Locate the cell with the specified text and output its (x, y) center coordinate. 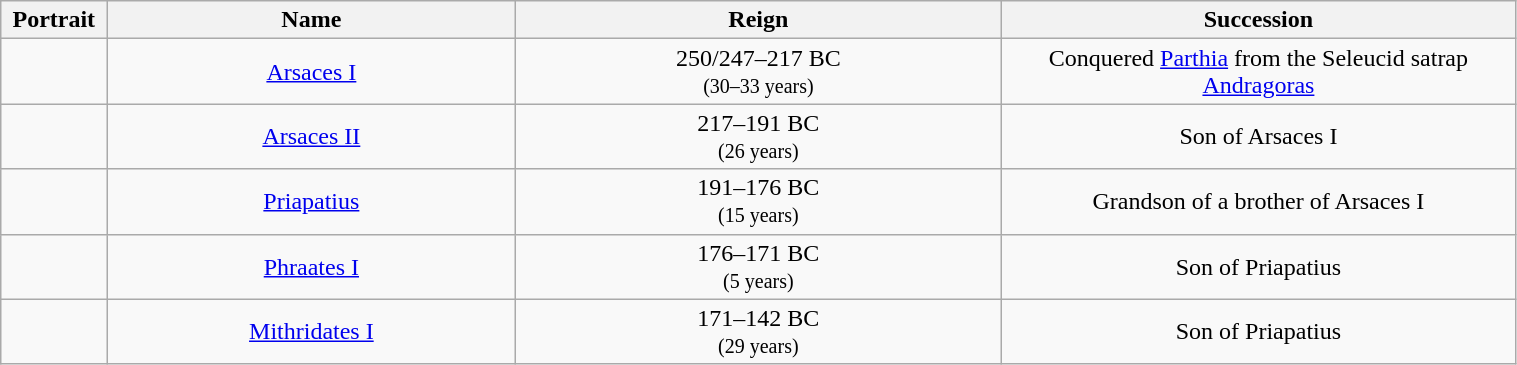
Arsaces I (312, 72)
Arsaces II (312, 136)
Priapatius (312, 202)
171–142 BC(29 years) (758, 332)
Mithridates I (312, 332)
Son of Arsaces I (1258, 136)
Reign (758, 20)
Portrait (54, 20)
Succession (1258, 20)
191–176 BC(15 years) (758, 202)
250/247–217 BC(30–33 years) (758, 72)
Conquered Parthia from the Seleucid satrap Andragoras (1258, 72)
Phraates I (312, 266)
217–191 BC(26 years) (758, 136)
Name (312, 20)
Grandson of a brother of Arsaces I (1258, 202)
176–171 BC(5 years) (758, 266)
